Identify which cell holds the provided text, then report its [x, y] central coordinate. 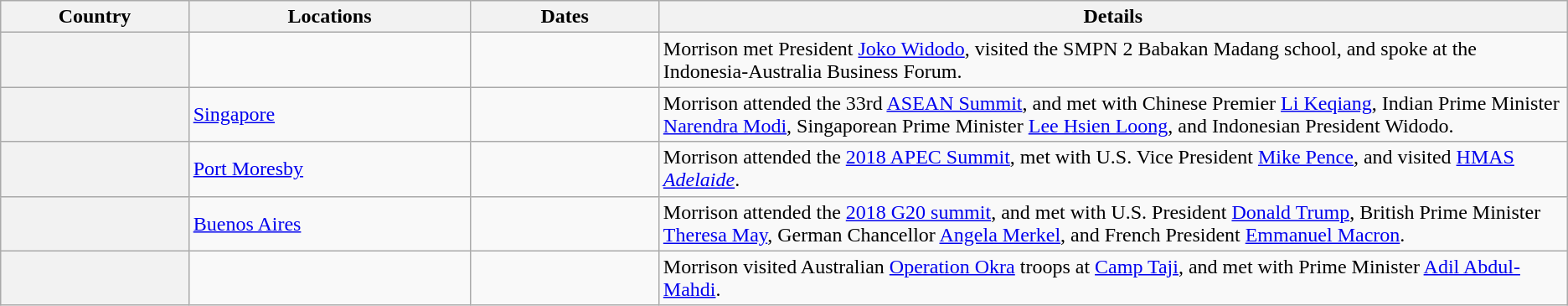
Morrison visited Australian Operation Okra troops at Camp Taji, and met with Prime Minister Adil Abdul-Mahdi. [1112, 278]
Buenos Aires [330, 223]
Port Moresby [330, 169]
Locations [330, 17]
Morrison met President Joko Widodo, visited the SMPN 2 Babakan Madang school, and spoke at the Indonesia-Australia Business Forum. [1112, 60]
Morrison attended the 2018 APEC Summit, met with U.S. Vice President Mike Pence, and visited HMAS Adelaide. [1112, 169]
Dates [565, 17]
Details [1112, 17]
Country [95, 17]
Singapore [330, 114]
